Determine the [X, Y] coordinate at the center of the cell enclosing the given text.  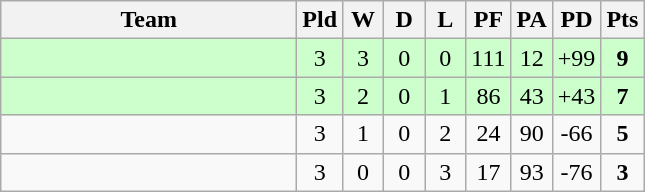
+43 [576, 96]
-76 [576, 172]
PF [488, 20]
86 [488, 96]
5 [622, 134]
PA [532, 20]
Pld [320, 20]
7 [622, 96]
W [364, 20]
12 [532, 58]
17 [488, 172]
Pts [622, 20]
9 [622, 58]
24 [488, 134]
+99 [576, 58]
111 [488, 58]
43 [532, 96]
D [404, 20]
90 [532, 134]
L [446, 20]
Team [149, 20]
-66 [576, 134]
93 [532, 172]
PD [576, 20]
